Search for the cell housing the specified text and yield its (x, y) center coordinate. 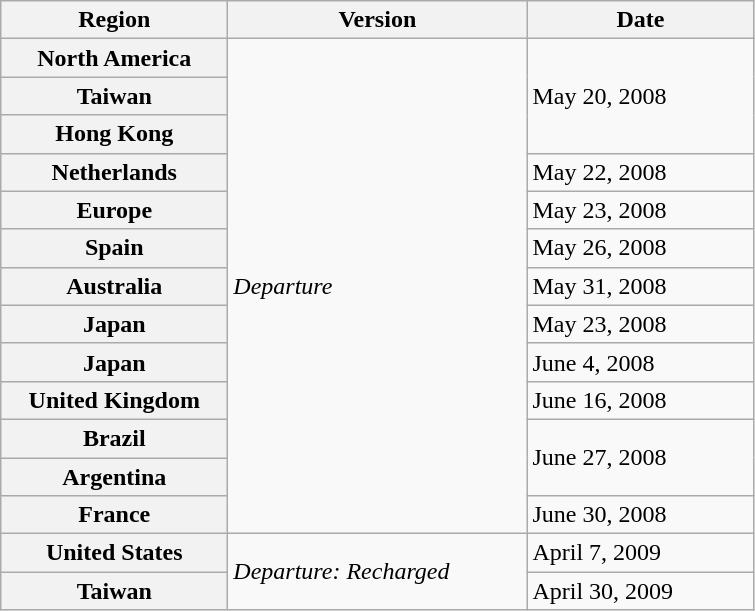
Europe (114, 210)
May 26, 2008 (640, 248)
France (114, 515)
Spain (114, 248)
Date (640, 20)
Netherlands (114, 172)
Departure: Recharged (378, 572)
Brazil (114, 438)
North America (114, 58)
United Kingdom (114, 400)
Australia (114, 286)
May 22, 2008 (640, 172)
May 31, 2008 (640, 286)
April 7, 2009 (640, 553)
Departure (378, 286)
April 30, 2009 (640, 591)
June 27, 2008 (640, 457)
Version (378, 20)
June 30, 2008 (640, 515)
June 16, 2008 (640, 400)
May 20, 2008 (640, 96)
Argentina (114, 477)
Hong Kong (114, 134)
United States (114, 553)
June 4, 2008 (640, 362)
Region (114, 20)
